Detect which cell encompasses the target text, then output its [x, y] center coordinate. 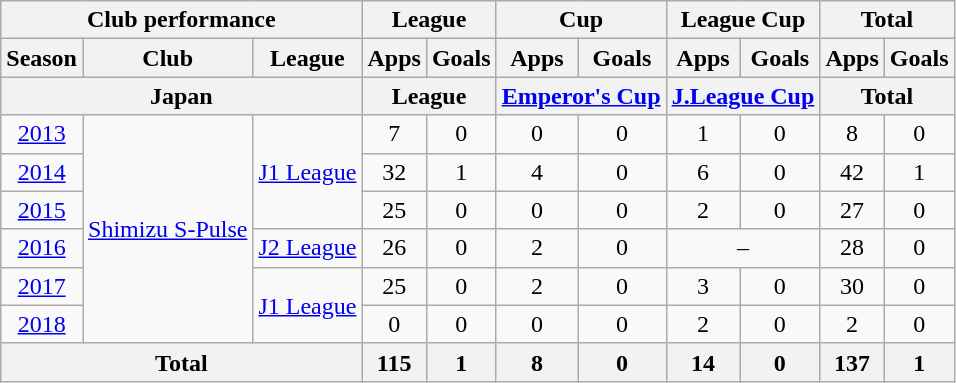
Shimizu S-Pulse [167, 229]
3 [703, 286]
League Cup [743, 20]
Club [167, 58]
6 [703, 172]
J2 League [308, 248]
14 [703, 362]
J.League Cup [743, 96]
32 [394, 172]
30 [852, 286]
Club performance [182, 20]
27 [852, 210]
115 [394, 362]
26 [394, 248]
– [743, 248]
2016 [42, 248]
28 [852, 248]
2018 [42, 324]
7 [394, 134]
137 [852, 362]
Emperor's Cup [581, 96]
Season [42, 58]
2017 [42, 286]
Japan [182, 96]
2013 [42, 134]
2015 [42, 210]
Cup [581, 20]
4 [537, 172]
42 [852, 172]
2014 [42, 172]
